For the text-containing cell, return its midpoint in [x, y] coordinate format. 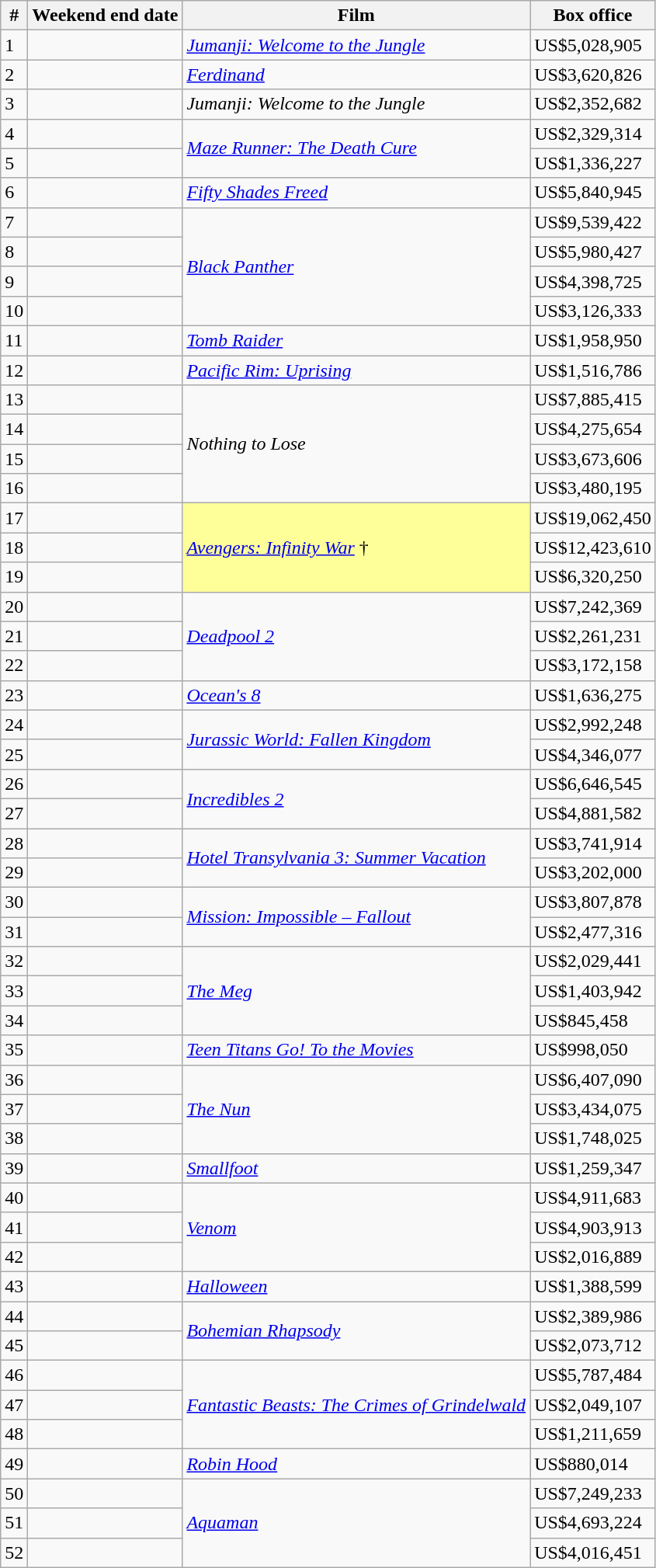
1 [14, 45]
US$2,261,231 [593, 636]
Weekend end date [106, 16]
Hotel Transylvania 3: Summer Vacation [356, 857]
Black Panther [356, 266]
US$1,336,227 [593, 163]
26 [14, 784]
US$2,029,441 [593, 961]
US$5,787,484 [593, 1375]
25 [14, 754]
7 [14, 222]
US$3,126,333 [593, 311]
US$1,388,599 [593, 1286]
Bohemian Rhapsody [356, 1331]
3 [14, 104]
US$6,320,250 [593, 577]
23 [14, 695]
Venom [356, 1227]
11 [14, 340]
29 [14, 873]
38 [14, 1139]
Robin Hood [356, 1464]
2 [14, 75]
6 [14, 193]
41 [14, 1227]
13 [14, 400]
Maze Runner: The Death Cure [356, 148]
US$3,807,878 [593, 902]
US$4,398,725 [593, 281]
US$1,748,025 [593, 1139]
US$2,992,248 [593, 725]
20 [14, 607]
42 [14, 1257]
Deadpool 2 [356, 636]
40 [14, 1198]
US$4,693,224 [593, 1523]
Teen Titans Go! To the Movies [356, 1050]
Jurassic World: Fallen Kingdom [356, 739]
US$1,516,786 [593, 370]
Avengers: Infinity War † [356, 548]
Nothing to Lose [356, 444]
US$1,211,659 [593, 1434]
US$9,539,422 [593, 222]
US$2,389,986 [593, 1316]
8 [14, 252]
US$3,434,075 [593, 1109]
US$845,458 [593, 1020]
US$1,259,347 [593, 1168]
US$998,050 [593, 1050]
45 [14, 1346]
US$2,329,314 [593, 134]
19 [14, 577]
48 [14, 1434]
43 [14, 1286]
US$1,636,275 [593, 695]
US$3,172,158 [593, 666]
US$3,673,606 [593, 459]
US$1,403,942 [593, 991]
31 [14, 932]
12 [14, 370]
16 [14, 488]
Ocean's 8 [356, 695]
Ferdinand [356, 75]
US$12,423,610 [593, 548]
The Nun [356, 1109]
14 [14, 429]
47 [14, 1405]
28 [14, 843]
# [14, 16]
US$1,958,950 [593, 340]
5 [14, 163]
46 [14, 1375]
US$6,646,545 [593, 784]
17 [14, 518]
US$2,073,712 [593, 1346]
US$3,480,195 [593, 488]
24 [14, 725]
Incredibles 2 [356, 798]
50 [14, 1493]
52 [14, 1552]
Film [356, 16]
10 [14, 311]
US$7,249,233 [593, 1493]
37 [14, 1109]
Smallfoot [356, 1168]
US$5,980,427 [593, 252]
US$5,028,905 [593, 45]
US$19,062,450 [593, 518]
Pacific Rim: Uprising [356, 370]
Tomb Raider [356, 340]
US$2,352,682 [593, 104]
US$4,275,654 [593, 429]
US$4,903,913 [593, 1227]
US$2,477,316 [593, 932]
Halloween [356, 1286]
22 [14, 666]
US$2,016,889 [593, 1257]
9 [14, 281]
Box office [593, 16]
30 [14, 902]
15 [14, 459]
4 [14, 134]
US$3,202,000 [593, 873]
33 [14, 991]
Fifty Shades Freed [356, 193]
US$4,016,451 [593, 1552]
US$6,407,090 [593, 1080]
Aquaman [356, 1523]
Mission: Impossible – Fallout [356, 917]
39 [14, 1168]
Fantastic Beasts: The Crimes of Grindelwald [356, 1405]
35 [14, 1050]
US$4,911,683 [593, 1198]
32 [14, 961]
US$2,049,107 [593, 1405]
US$3,741,914 [593, 843]
27 [14, 813]
The Meg [356, 991]
US$5,840,945 [593, 193]
36 [14, 1080]
US$7,885,415 [593, 400]
49 [14, 1464]
US$880,014 [593, 1464]
18 [14, 548]
US$3,620,826 [593, 75]
US$7,242,369 [593, 607]
51 [14, 1523]
44 [14, 1316]
US$4,881,582 [593, 813]
21 [14, 636]
US$4,346,077 [593, 754]
34 [14, 1020]
